Find where the given text appears and provide that cell's center as (X, Y) coordinate. 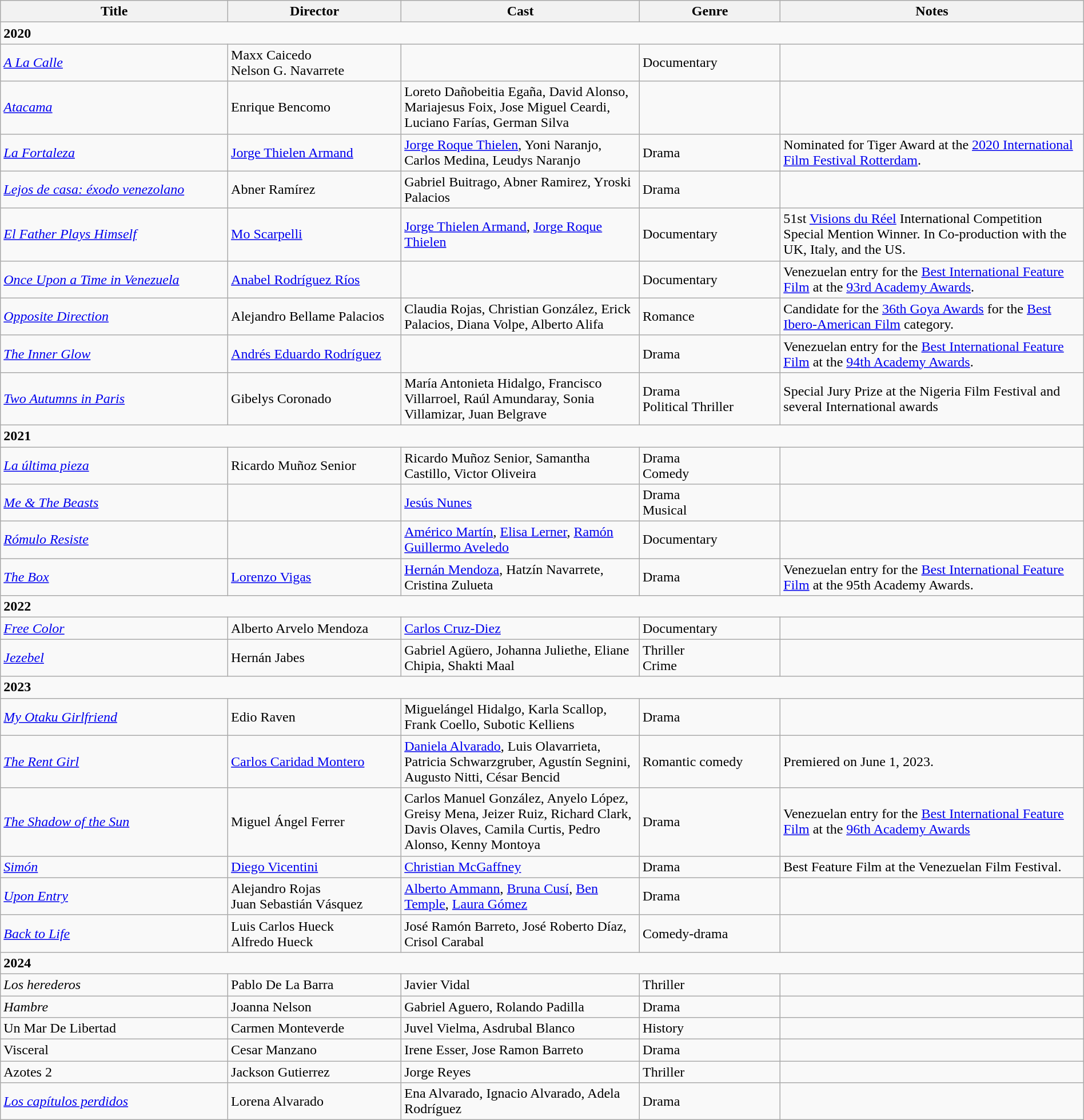
Romantic comedy (710, 762)
Gabriel Agüero, Johanna Juliethe, Eliane Chipia, Shakti Maal (520, 657)
Genre (710, 11)
Maxx CaicedoNelson G. Navarrete (314, 63)
Rómulo Resiste (114, 540)
Candidate for the 36th Goya Awards for the Best Ibero-American Film category. (932, 317)
Upon Entry (114, 896)
ThrillerCrime (710, 657)
Los herederos (114, 985)
Ricardo Muñoz Senior (314, 465)
Jorge Thielen Armand (314, 152)
Pablo De La Barra (314, 985)
2024 (542, 963)
My Otaku Girlfriend (114, 717)
Mo Scarpelli (314, 234)
Anabel Rodríguez Ríos (314, 279)
Azotes 2 (114, 1072)
Premiered on June 1, 2023. (932, 762)
María Antonieta Hidalgo, Francisco Villarroel, Raúl Amundaray, Sonia Villamizar, Juan Belgrave (520, 398)
Once Upon a Time in Venezuela (114, 279)
Miguelángel Hidalgo, Karla Scallop, Frank Coello, Subotic Kelliens (520, 717)
Luis Carlos HueckAlfredo Hueck (314, 933)
Jorge Reyes (520, 1072)
DramaPolitical Thriller (710, 398)
Nominated for Tiger Award at the 2020 International Film Festival Rotterdam. (932, 152)
La última pieza (114, 465)
Carmen Monteverde (314, 1029)
Carlos Manuel González, Anyelo López, Greisy Mena, Jeizer Ruiz, Richard Clark, Davis Olaves, Camila Curtis, Pedro Alonso, Kenny Montoya (520, 822)
Visceral (114, 1050)
Alberto Ammann, Bruna Cusí, Ben Temple, Laura Gómez (520, 896)
The Box (114, 577)
Jorge Thielen Armand, Jorge Roque Thielen (520, 234)
DramaMusical (710, 503)
Alejandro Bellame Palacios (314, 317)
Jezebel (114, 657)
Los capítulos perdidos (114, 1101)
José Ramón Barreto, José Roberto Díaz, Crisol Carabal (520, 933)
Ena Alvarado, Ignacio Alvarado, Adela Rodríguez (520, 1101)
Jorge Roque Thielen, Yoni Naranjo, Carlos Medina, Leudys Naranjo (520, 152)
Javier Vidal (520, 985)
Opposite Direction (114, 317)
Jackson Gutierrez (314, 1072)
La Fortaleza (114, 152)
Gabriel Buitrago, Abner Ramirez, Yroski Palacios (520, 190)
Venezuelan entry for the Best International Feature Film at the 95th Academy Awards. (932, 577)
Special Jury Prize at the Nigeria Film Festival and several International awards (932, 398)
Me & The Beasts (114, 503)
A La Calle (114, 63)
The Rent Girl (114, 762)
Notes (932, 11)
Title (114, 11)
Carlos Caridad Montero (314, 762)
Un Mar De Libertad (114, 1029)
Lejos de casa: éxodo venezolano (114, 190)
Comedy-drama (710, 933)
Andrés Eduardo Rodríguez (314, 353)
Jesús Nunes (520, 503)
Loreto Dañobeitia Egaña, David Alonso, Mariajesus Foix, Jose Miguel Ceardi, Luciano Farías, German Silva (520, 107)
Juvel Vielma, Asdrubal Blanco (520, 1029)
The Shadow of the Sun (114, 822)
Director (314, 11)
Diego Vicentini (314, 867)
Miguel Ángel Ferrer (314, 822)
Lorenzo Vigas (314, 577)
Christian McGaffney (520, 867)
Back to Life (114, 933)
Romance (710, 317)
2021 (542, 436)
The Inner Glow (114, 353)
2020 (542, 33)
Simón (114, 867)
DramaComedy (710, 465)
2023 (542, 687)
Alejandro RojasJuan Sebastián Vásquez (314, 896)
Enrique Bencomo (314, 107)
51st Visions du Réel International Competition Special Mention Winner. In Co-production with the UK, Italy, and the US. (932, 234)
Atacama (114, 107)
Daniela Alvarado, Luis Olavarrieta, Patricia Schwarzgruber, Agustín Segnini, Augusto Nitti, César Bencid (520, 762)
History (710, 1029)
Free Color (114, 628)
Venezuelan entry for the Best International Feature Film at the 94th Academy Awards. (932, 353)
Venezuelan entry for the Best International Feature Film at the 96th Academy Awards (932, 822)
Ricardo Muñoz Senior, Samantha Castillo, Victor Oliveira (520, 465)
Two Autumns in Paris (114, 398)
Gabriel Aguero, Rolando Padilla (520, 1007)
2022 (542, 607)
Claudia Rojas, Christian González, Erick Palacios, Diana Volpe, Alberto Alifa (520, 317)
Hernán Jabes (314, 657)
Carlos Cruz-Diez (520, 628)
Joanna Nelson (314, 1007)
Gibelys Coronado (314, 398)
Américo Martín, Elisa Lerner, Ramón Guillermo Aveledo (520, 540)
Edio Raven (314, 717)
Cast (520, 11)
Hambre (114, 1007)
Cesar Manzano (314, 1050)
Abner Ramírez (314, 190)
El Father Plays Himself (114, 234)
Irene Esser, Jose Ramon Barreto (520, 1050)
Lorena Alvarado (314, 1101)
Venezuelan entry for the Best International Feature Film at the 93rd Academy Awards. (932, 279)
Best Feature Film at the Venezuelan Film Festival. (932, 867)
Hernán Mendoza, Hatzín Navarrete, Cristina Zulueta (520, 577)
Alberto Arvelo Mendoza (314, 628)
